Return (X, Y) of the center of cell containing provided text 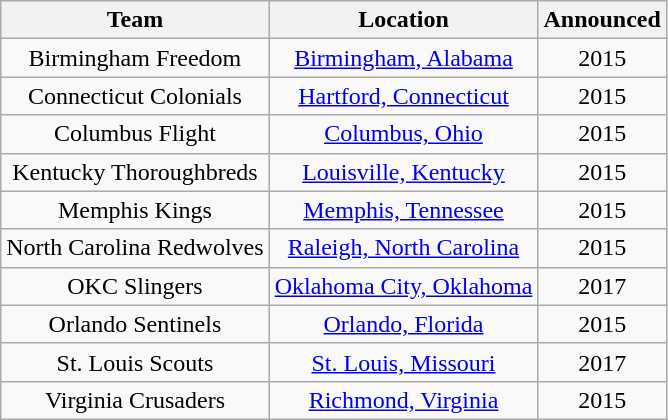
OKC Slingers (135, 286)
Location (404, 20)
Oklahoma City, Oklahoma (404, 286)
Raleigh, North Carolina (404, 248)
Virginia Crusaders (135, 400)
Columbus, Ohio (404, 134)
Orlando, Florida (404, 324)
Richmond, Virginia (404, 400)
Kentucky Thoroughbreds (135, 172)
Birmingham Freedom (135, 58)
Announced (602, 20)
Orlando Sentinels (135, 324)
St. Louis, Missouri (404, 362)
Team (135, 20)
Birmingham, Alabama (404, 58)
North Carolina Redwolves (135, 248)
St. Louis Scouts (135, 362)
Connecticut Colonials (135, 96)
Memphis Kings (135, 210)
Louisville, Kentucky (404, 172)
Memphis, Tennessee (404, 210)
Hartford, Connecticut (404, 96)
Columbus Flight (135, 134)
